Identify which cell holds the provided text, then report its (x, y) central coordinate. 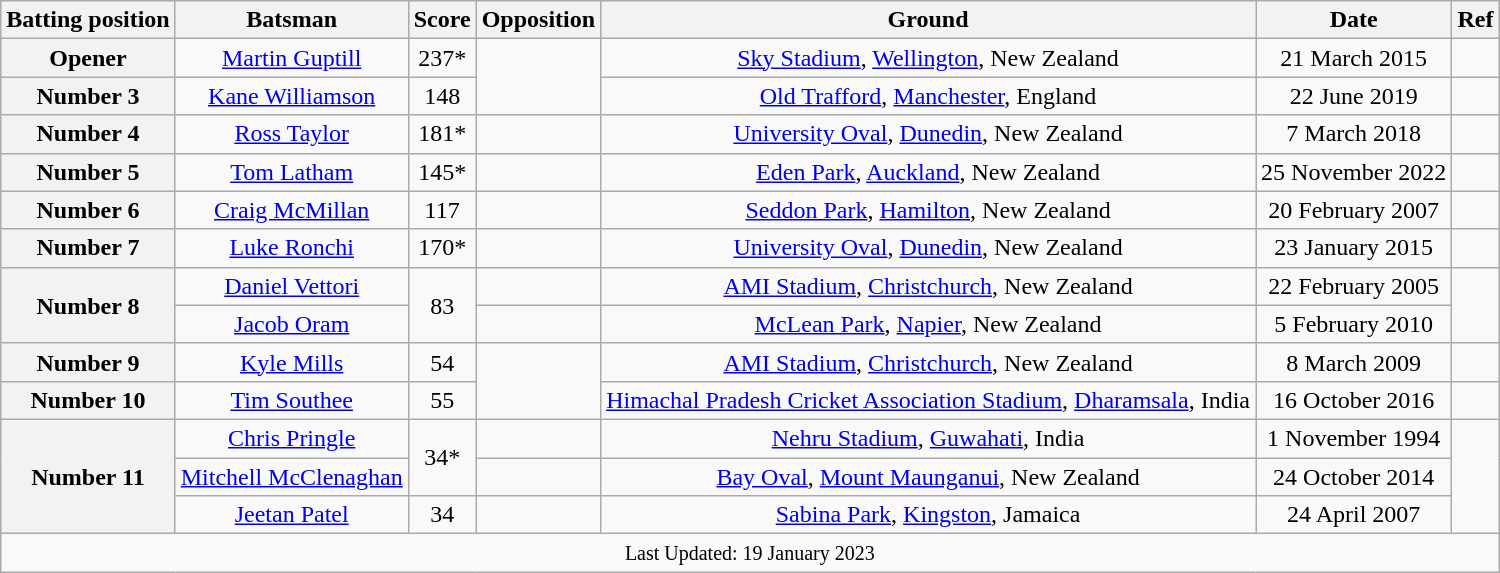
Number 8 (88, 305)
Nehru Stadium, Guwahati, India (928, 438)
Number 5 (88, 172)
7 March 2018 (1354, 134)
Batting position (88, 20)
Kane Williamson (292, 96)
Luke Ronchi (292, 248)
117 (442, 210)
145* (442, 172)
Sabina Park, Kingston, Jamaica (928, 515)
5 February 2010 (1354, 324)
Tom Latham (292, 172)
Score (442, 20)
237* (442, 58)
Jacob Oram (292, 324)
Seddon Park, Hamilton, New Zealand (928, 210)
25 November 2022 (1354, 172)
Kyle Mills (292, 362)
24 April 2007 (1354, 515)
148 (442, 96)
Number 6 (88, 210)
22 February 2005 (1354, 286)
Number 7 (88, 248)
Daniel Vettori (292, 286)
Jeetan Patel (292, 515)
34 (442, 515)
23 January 2015 (1354, 248)
Bay Oval, Mount Maunganui, New Zealand (928, 477)
Ground (928, 20)
16 October 2016 (1354, 400)
Ref (1476, 20)
Ross Taylor (292, 134)
8 March 2009 (1354, 362)
22 June 2019 (1354, 96)
20 February 2007 (1354, 210)
Number 3 (88, 96)
Opener (88, 58)
Number 4 (88, 134)
24 October 2014 (1354, 477)
Chris Pringle (292, 438)
Opposition (538, 20)
Number 10 (88, 400)
54 (442, 362)
1 November 1994 (1354, 438)
Last Updated: 19 January 2023 (750, 553)
Number 11 (88, 476)
Eden Park, Auckland, New Zealand (928, 172)
83 (442, 305)
Old Trafford, Manchester, England (928, 96)
55 (442, 400)
21 March 2015 (1354, 58)
Tim Southee (292, 400)
Sky Stadium, Wellington, New Zealand (928, 58)
34* (442, 457)
Martin Guptill (292, 58)
Date (1354, 20)
Batsman (292, 20)
Number 9 (88, 362)
181* (442, 134)
McLean Park, Napier, New Zealand (928, 324)
170* (442, 248)
Craig McMillan (292, 210)
Himachal Pradesh Cricket Association Stadium, Dharamsala, India (928, 400)
Mitchell McClenaghan (292, 477)
